Extract the (X, Y) coordinate from the center of the cell holding the provided text.  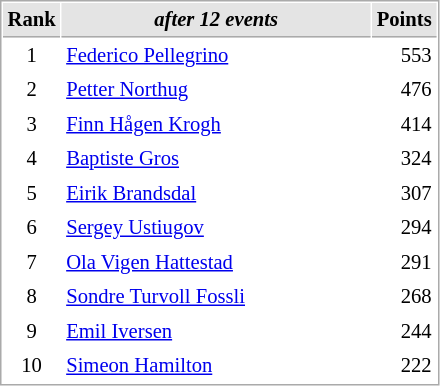
222 (404, 366)
4 (32, 158)
after 12 events (216, 20)
7 (32, 262)
Eirik Brandsdal (216, 194)
3 (32, 124)
Points (404, 20)
553 (404, 56)
9 (32, 332)
Finn Hågen Krogh (216, 124)
Emil Iversen (216, 332)
Sergey Ustiugov (216, 228)
Sondre Turvoll Fossli (216, 296)
Simeon Hamilton (216, 366)
268 (404, 296)
414 (404, 124)
291 (404, 262)
Petter Northug (216, 90)
294 (404, 228)
2 (32, 90)
307 (404, 194)
1 (32, 56)
Baptiste Gros (216, 158)
6 (32, 228)
Rank (32, 20)
476 (404, 90)
5 (32, 194)
Federico Pellegrino (216, 56)
Ola Vigen Hattestad (216, 262)
8 (32, 296)
244 (404, 332)
324 (404, 158)
10 (32, 366)
